Output the [x, y] coordinate of the center of the cell containing the given text.  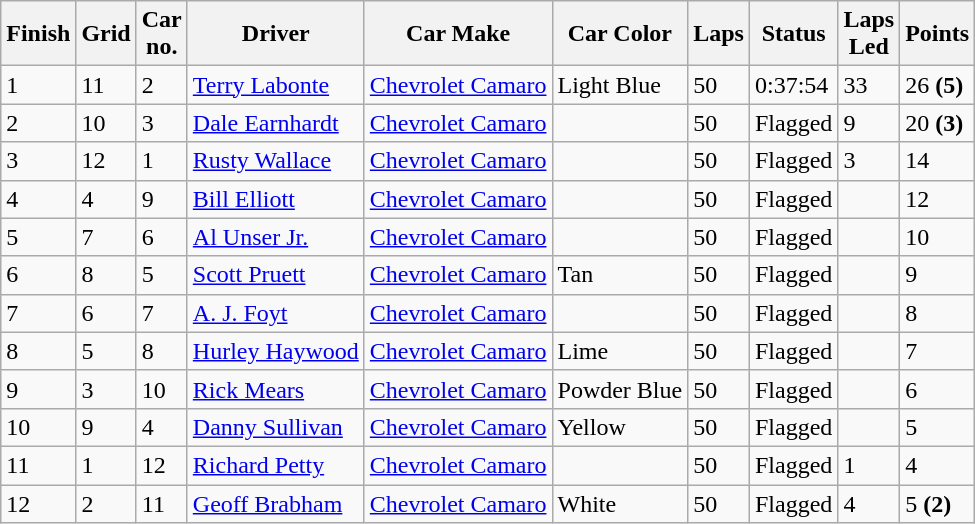
26 (5) [938, 85]
Points [938, 34]
Richard Petty [276, 465]
5 (2) [938, 503]
Terry Labonte [276, 85]
33 [869, 85]
White [620, 503]
LapsLed [869, 34]
Laps [719, 34]
Driver [276, 34]
A. J. Foyt [276, 313]
Hurley Haywood [276, 351]
Scott Pruett [276, 275]
Status [793, 34]
Danny Sullivan [276, 427]
Geoff Brabham [276, 503]
0:37:54 [793, 85]
Rick Mears [276, 389]
Dale Earnhardt [276, 123]
Carno. [162, 34]
Car Make [458, 34]
Lime [620, 351]
Powder Blue [620, 389]
14 [938, 161]
Yellow [620, 427]
Al Unser Jr. [276, 237]
Car Color [620, 34]
Bill Elliott [276, 199]
Grid [106, 34]
Rusty Wallace [276, 161]
Finish [38, 34]
Light Blue [620, 85]
20 (3) [938, 123]
Tan [620, 275]
